Identify which cell holds the provided text, then report its [x, y] central coordinate. 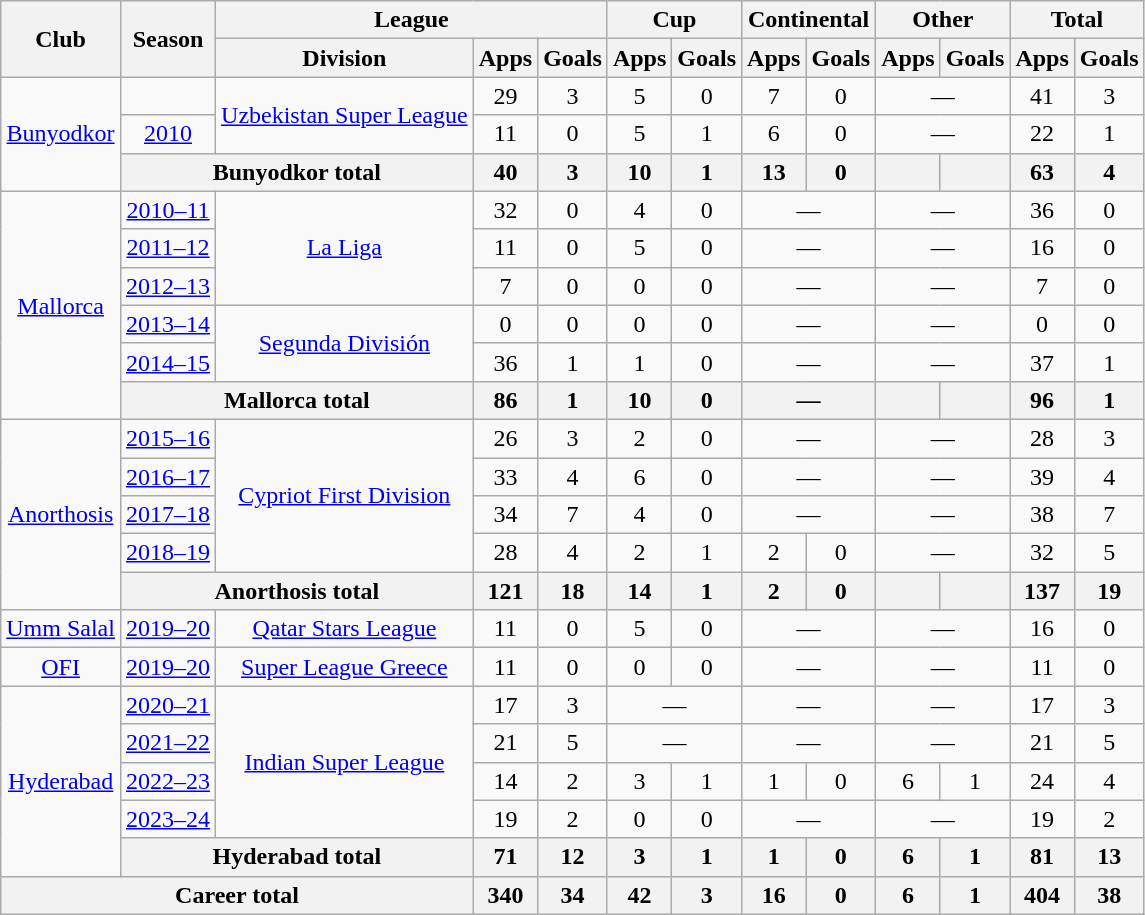
121 [505, 591]
Continental [809, 20]
40 [505, 172]
2014–15 [168, 362]
Mallorca total [296, 400]
2011–12 [168, 248]
22 [1042, 134]
71 [505, 857]
81 [1042, 857]
26 [505, 438]
2016–17 [168, 477]
Division [345, 58]
2012–13 [168, 286]
2020–21 [168, 705]
Anorthosis total [296, 591]
League [412, 20]
2017–18 [168, 515]
Qatar Stars League [345, 629]
2022–23 [168, 781]
37 [1042, 362]
Uzbekistan Super League [345, 115]
42 [639, 895]
2015–16 [168, 438]
2018–19 [168, 553]
18 [573, 591]
OFI [61, 667]
2023–24 [168, 819]
340 [505, 895]
Career total [237, 895]
Hyderabad total [296, 857]
Indian Super League [345, 762]
Other [943, 20]
Club [61, 39]
29 [505, 96]
2010 [168, 134]
Bunyodkor total [296, 172]
137 [1042, 591]
33 [505, 477]
2010–11 [168, 210]
Hyderabad [61, 781]
24 [1042, 781]
404 [1042, 895]
Season [168, 39]
Cup [674, 20]
96 [1042, 400]
Super League Greece [345, 667]
2021–22 [168, 743]
La Liga [345, 248]
Total [1077, 20]
Umm Salal [61, 629]
2013–14 [168, 324]
12 [573, 857]
Bunyodkor [61, 134]
63 [1042, 172]
Segunda División [345, 343]
Cypriot First Division [345, 495]
86 [505, 400]
41 [1042, 96]
Anorthosis [61, 514]
Mallorca [61, 305]
39 [1042, 477]
